Find where the given text appears and provide that cell's center as [X, Y] coordinate. 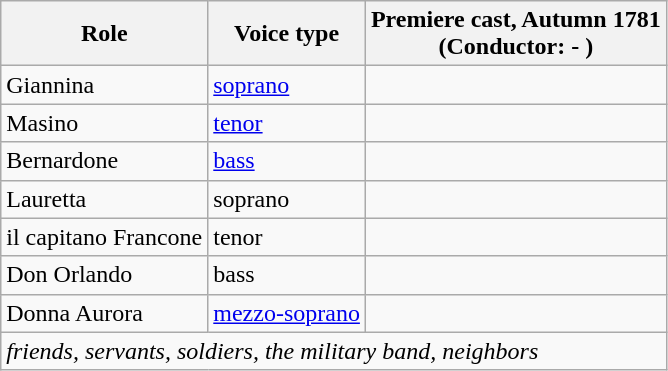
Giannina [104, 85]
Bernardone [104, 161]
Donna Aurora [104, 313]
Voice type [287, 34]
Lauretta [104, 199]
friends, servants, soldiers, the military band, neighbors [334, 351]
mezzo-soprano [287, 313]
Don Orlando [104, 275]
Role [104, 34]
Masino [104, 123]
il capitano Francone [104, 237]
Premiere cast, Autumn 1781 (Conductor: - ) [516, 34]
